Search for the cell housing the specified text and yield its [X, Y] center coordinate. 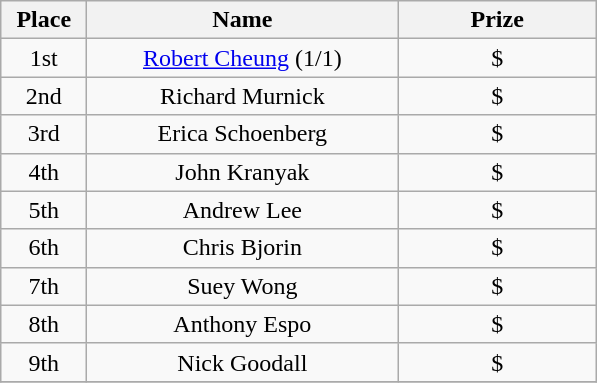
Richard Murnick [242, 96]
Suey Wong [242, 286]
6th [44, 248]
Name [242, 20]
3rd [44, 134]
Robert Cheung (1/1) [242, 58]
Erica Schoenberg [242, 134]
7th [44, 286]
John Kranyak [242, 172]
Anthony Espo [242, 324]
5th [44, 210]
Prize [498, 20]
1st [44, 58]
9th [44, 362]
8th [44, 324]
4th [44, 172]
Place [44, 20]
Chris Bjorin [242, 248]
2nd [44, 96]
Andrew Lee [242, 210]
Nick Goodall [242, 362]
